Search for the cell housing the specified text and yield its [x, y] center coordinate. 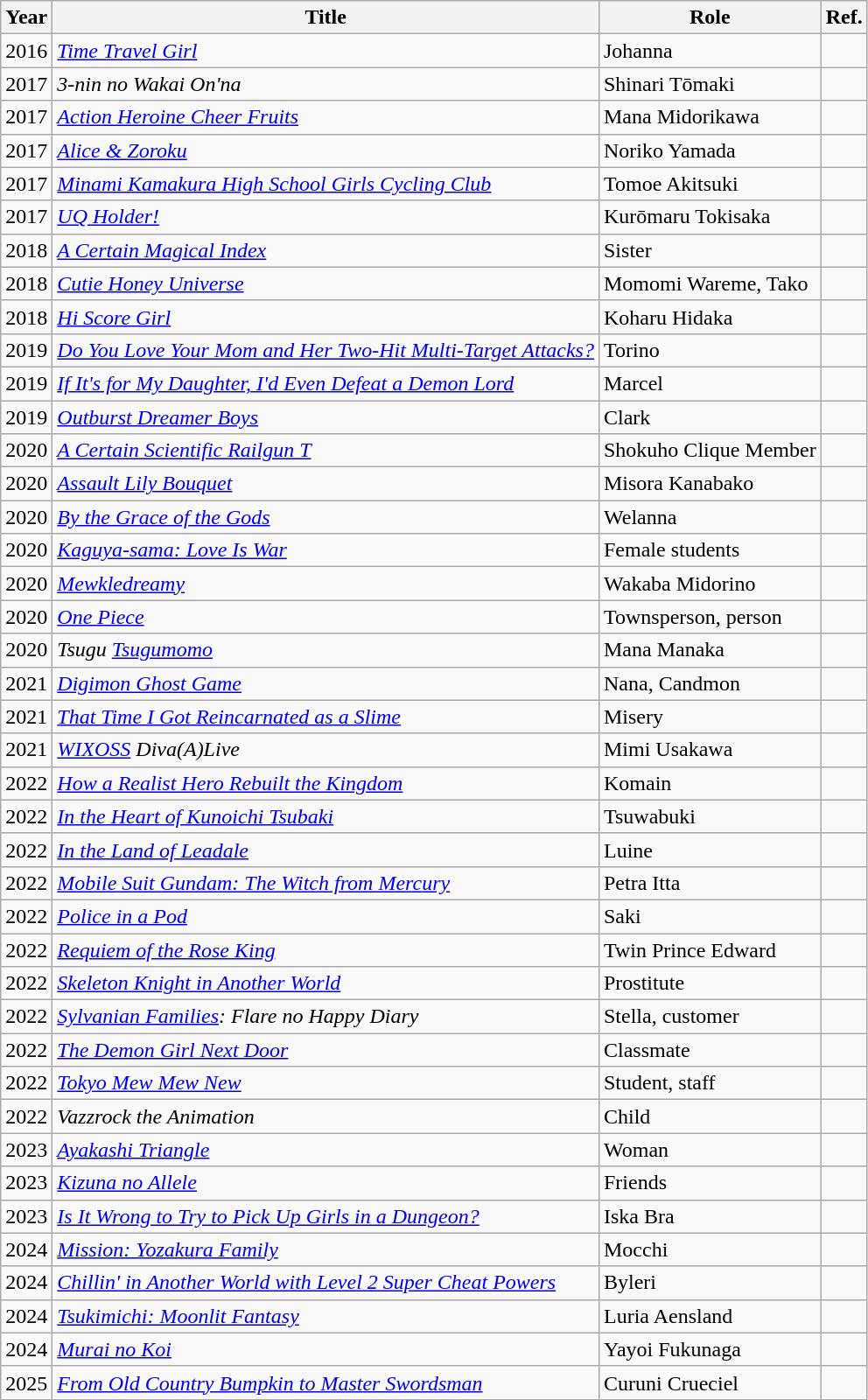
Digimon Ghost Game [325, 683]
Johanna [710, 51]
Friends [710, 1183]
Murai no Koi [325, 1349]
How a Realist Hero Rebuilt the Kingdom [325, 783]
Outburst Dreamer Boys [325, 417]
Mimi Usakawa [710, 750]
That Time I Got Reincarnated as a Slime [325, 717]
Tokyo Mew Mew New [325, 1083]
Torino [710, 350]
Wakaba Midorino [710, 584]
Shinari Tōmaki [710, 84]
Assault Lily Bouquet [325, 484]
If It's for My Daughter, I'd Even Defeat a Demon Lord [325, 383]
Kaguya-sama: Love Is War [325, 550]
WIXOSS Diva(A)Live [325, 750]
Mission: Yozakura Family [325, 1249]
Ayakashi Triangle [325, 1150]
In the Land of Leadale [325, 850]
Student, staff [710, 1083]
Clark [710, 417]
Sylvanian Families: Flare no Happy Diary [325, 1017]
Sister [710, 250]
Tsugu Tsugumomo [325, 650]
Townsperson, person [710, 617]
UQ Holder! [325, 217]
Do You Love Your Mom and Her Two-Hit Multi-Target Attacks? [325, 350]
Misery [710, 717]
Chillin' in Another World with Level 2 Super Cheat Powers [325, 1283]
By the Grace of the Gods [325, 517]
Time Travel Girl [325, 51]
Woman [710, 1150]
The Demon Girl Next Door [325, 1050]
Tomoe Akitsuki [710, 184]
Yayoi Fukunaga [710, 1349]
Mewkledreamy [325, 584]
Luine [710, 850]
2016 [26, 51]
Action Heroine Cheer Fruits [325, 117]
Vazzrock the Animation [325, 1116]
Is It Wrong to Try to Pick Up Girls in a Dungeon? [325, 1216]
Stella, customer [710, 1017]
Requiem of the Rose King [325, 949]
Female students [710, 550]
Tsukimichi: Moonlit Fantasy [325, 1316]
Iska Bra [710, 1216]
Police in a Pod [325, 916]
Welanna [710, 517]
Skeleton Knight in Another World [325, 983]
Nana, Candmon [710, 683]
Classmate [710, 1050]
Title [325, 17]
Hi Score Girl [325, 317]
Marcel [710, 383]
Komain [710, 783]
Tsuwabuki [710, 816]
Mocchi [710, 1249]
One Piece [325, 617]
3-nin no Wakai On'na [325, 84]
Cutie Honey Universe [325, 283]
Petra Itta [710, 883]
Prostitute [710, 983]
Ref. [843, 17]
2025 [26, 1382]
Noriko Yamada [710, 150]
Minami Kamakura High School Girls Cycling Club [325, 184]
A Certain Magical Index [325, 250]
Child [710, 1116]
Twin Prince Edward [710, 949]
Koharu Hidaka [710, 317]
Kizuna no Allele [325, 1183]
Alice & Zoroku [325, 150]
Mobile Suit Gundam: The Witch from Mercury [325, 883]
Role [710, 17]
A Certain Scientific Railgun T [325, 451]
Kurōmaru Tokisaka [710, 217]
Luria Aensland [710, 1316]
Shokuho Clique Member [710, 451]
Byleri [710, 1283]
Mana Manaka [710, 650]
From Old Country Bumpkin to Master Swordsman [325, 1382]
Momomi Wareme, Tako [710, 283]
Mana Midorikawa [710, 117]
Misora Kanabako [710, 484]
In the Heart of Kunoichi Tsubaki [325, 816]
Curuni Crueciel [710, 1382]
Year [26, 17]
Saki [710, 916]
